Locate the cell with the specified text and output its [x, y] center coordinate. 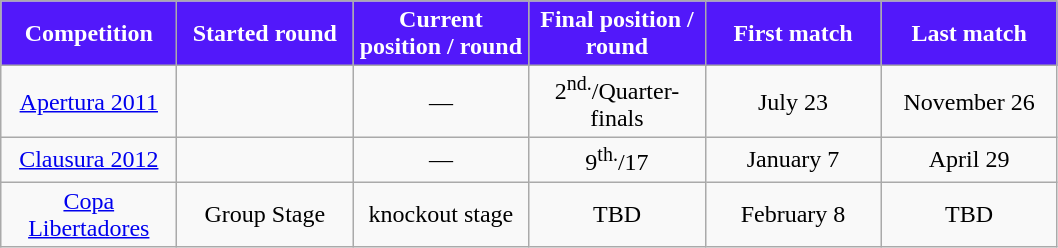
April 29 [969, 160]
First match [793, 34]
Competition [89, 34]
knockout stage [441, 214]
Last match [969, 34]
2nd./Quarter-finals [617, 102]
January 7 [793, 160]
Clausura 2012 [89, 160]
Group Stage [265, 214]
Started round [265, 34]
November 26 [969, 102]
Final position / round [617, 34]
Apertura 2011 [89, 102]
July 23 [793, 102]
Current position / round [441, 34]
February 8 [793, 214]
Copa Libertadores [89, 214]
9th./17 [617, 160]
